Locate the cell with the specified text and output its [X, Y] center coordinate. 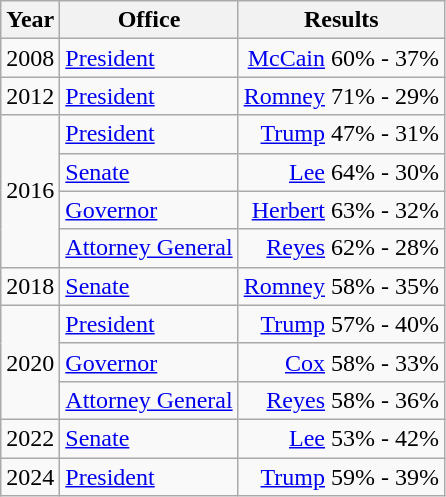
Trump 59% - 39% [341, 477]
2020 [30, 362]
Herbert 63% - 32% [341, 210]
Lee 53% - 42% [341, 438]
Trump 57% - 40% [341, 324]
Reyes 58% - 36% [341, 400]
McCain 60% - 37% [341, 58]
2012 [30, 96]
2008 [30, 58]
Romney 58% - 35% [341, 286]
2016 [30, 191]
Results [341, 20]
Lee 64% - 30% [341, 172]
2022 [30, 438]
Office [149, 20]
Year [30, 20]
2018 [30, 286]
Trump 47% - 31% [341, 134]
2024 [30, 477]
Reyes 62% - 28% [341, 248]
Cox 58% - 33% [341, 362]
Romney 71% - 29% [341, 96]
